Extract the [X, Y] coordinate from the center of the cell holding the provided text.  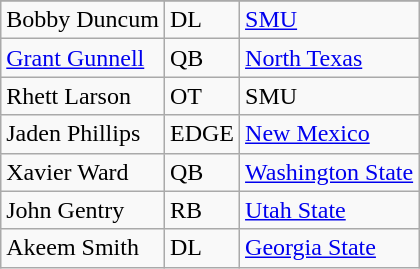
Bobby Duncum [83, 20]
EDGE [202, 134]
Washington State [330, 172]
RB [202, 210]
Utah State [330, 210]
OT [202, 96]
Georgia State [330, 248]
New Mexico [330, 134]
Rhett Larson [83, 96]
Akeem Smith [83, 248]
Xavier Ward [83, 172]
John Gentry [83, 210]
North Texas [330, 58]
Jaden Phillips [83, 134]
Grant Gunnell [83, 58]
